For the text-containing cell, return its midpoint in [x, y] coordinate format. 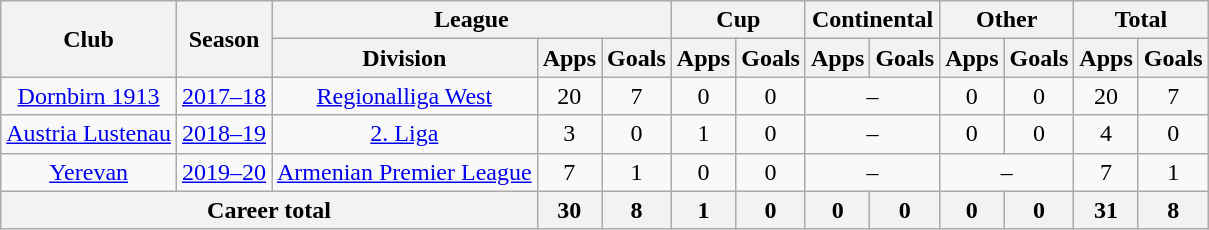
Yerevan [89, 172]
Continental [872, 20]
Club [89, 39]
Division [405, 58]
Career total [269, 210]
31 [1106, 210]
Season [224, 39]
2019–20 [224, 172]
30 [569, 210]
Armenian Premier League [405, 172]
Dornbirn 1913 [89, 96]
2. Liga [405, 134]
Regionalliga West [405, 96]
Total [1141, 20]
4 [1106, 134]
2018–19 [224, 134]
Cup [738, 20]
2017–18 [224, 96]
Other [1007, 20]
League [472, 20]
Austria Lustenau [89, 134]
3 [569, 134]
